Identify which cell holds the provided text, then report its (X, Y) central coordinate. 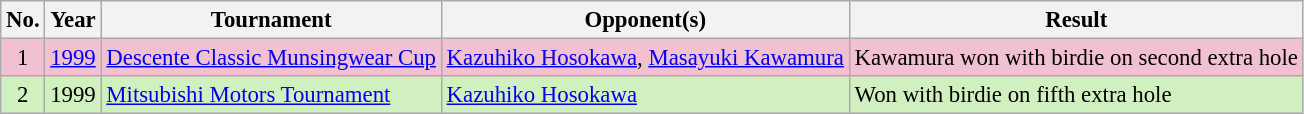
Descente Classic Munsingwear Cup (271, 58)
Year (73, 20)
2 (23, 95)
Result (1076, 20)
No. (23, 20)
1 (23, 58)
Tournament (271, 20)
Opponent(s) (645, 20)
Kazuhiko Hosokawa (645, 95)
Kazuhiko Hosokawa, Masayuki Kawamura (645, 58)
Kawamura won with birdie on second extra hole (1076, 58)
Won with birdie on fifth extra hole (1076, 95)
Mitsubishi Motors Tournament (271, 95)
